Return the [X, Y] coordinate for the center point of the cell that contains the specified text.  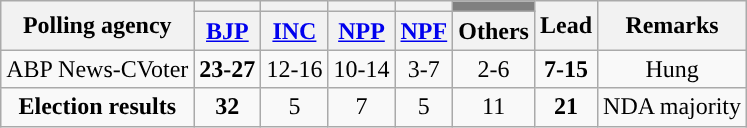
12-16 [294, 69]
10-14 [362, 69]
BJP [228, 31]
3-7 [424, 69]
23-27 [228, 69]
INC [294, 31]
Polling agency [98, 26]
NPP [362, 31]
32 [228, 107]
21 [566, 107]
Remarks [672, 26]
2-6 [494, 69]
11 [494, 107]
Election results [98, 107]
7-15 [566, 69]
NDA majority [672, 107]
Lead [566, 26]
Hung [672, 69]
Others [494, 31]
7 [362, 107]
ABP News-CVoter [98, 69]
NPF [424, 31]
